Detect which cell encompasses the target text, then output its [x, y] center coordinate. 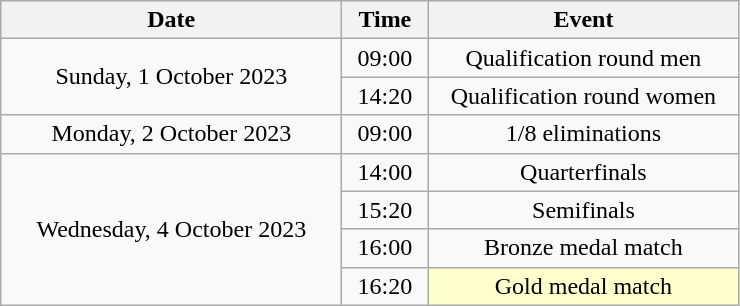
Monday, 2 October 2023 [172, 134]
Qualification round men [584, 58]
Quarterfinals [584, 172]
Semifinals [584, 210]
14:00 [385, 172]
Wednesday, 4 October 2023 [172, 229]
1/8 eliminations [584, 134]
Qualification round women [584, 96]
Gold medal match [584, 286]
16:00 [385, 248]
Date [172, 20]
Bronze medal match [584, 248]
14:20 [385, 96]
Sunday, 1 October 2023 [172, 77]
Event [584, 20]
Time [385, 20]
15:20 [385, 210]
16:20 [385, 286]
